Capture the cell that displays the provided text and extract its [X, Y] central coordinate. 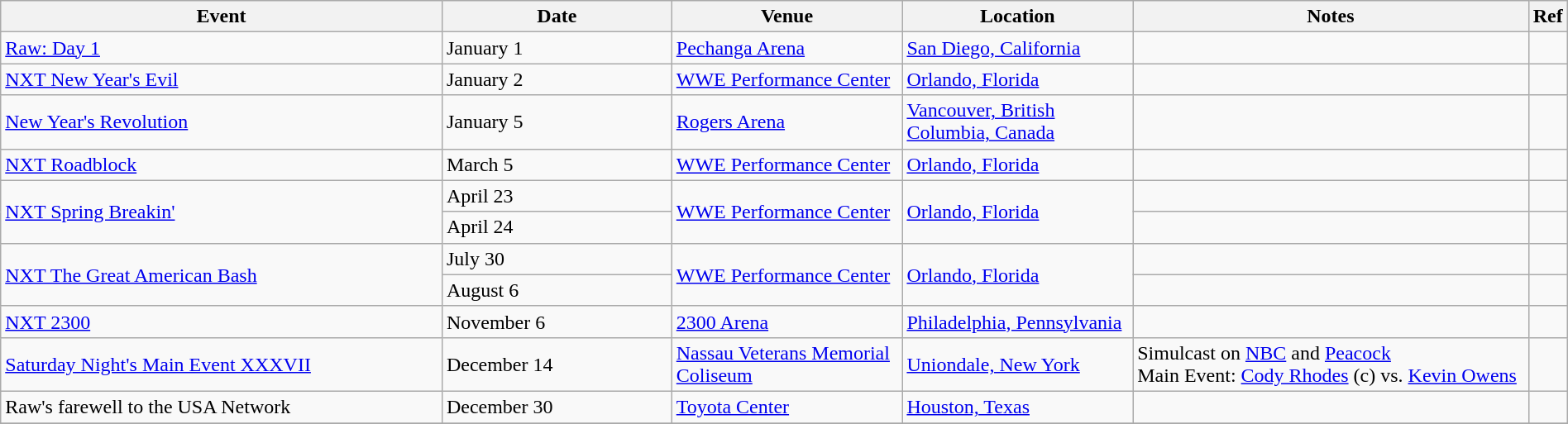
December 14 [557, 364]
Raw's farewell to the USA Network [222, 407]
NXT 2300 [222, 322]
San Diego, California [1017, 48]
Houston, Texas [1017, 407]
NXT New Year's Evil [222, 79]
Event [222, 17]
Location [1017, 17]
Ref [1548, 17]
January 2 [557, 79]
Date [557, 17]
Saturday Night's Main Event XXXVII [222, 364]
NXT Spring Breakin' [222, 212]
July 30 [557, 259]
January 5 [557, 122]
Raw: Day 1 [222, 48]
Notes [1331, 17]
New Year's Revolution [222, 122]
Pechanga Arena [787, 48]
NXT Roadblock [222, 164]
2300 Arena [787, 322]
November 6 [557, 322]
August 6 [557, 290]
NXT The Great American Bash [222, 274]
March 5 [557, 164]
Nassau Veterans Memorial Coliseum [787, 364]
Simulcast on NBC and PeacockMain Event: Cody Rhodes (c) vs. Kevin Owens [1331, 364]
December 30 [557, 407]
Vancouver, British Columbia, Canada [1017, 122]
Rogers Arena [787, 122]
Toyota Center [787, 407]
April 24 [557, 227]
January 1 [557, 48]
April 23 [557, 196]
Uniondale, New York [1017, 364]
Philadelphia, Pennsylvania [1017, 322]
Venue [787, 17]
